Identify which cell holds the provided text, then report its [X, Y] central coordinate. 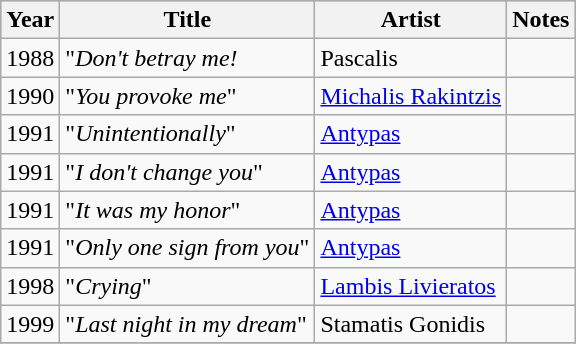
1998 [30, 286]
Notes [541, 20]
1999 [30, 324]
Pascalis [411, 58]
"You provoke me" [188, 96]
"It was my honor" [188, 210]
"I don't change you" [188, 172]
"Crying" [188, 286]
Artist [411, 20]
"Last night in my dream" [188, 324]
1988 [30, 58]
"Only one sign from you" [188, 248]
1990 [30, 96]
Stamatis Gonidis [411, 324]
Title [188, 20]
Year [30, 20]
Lambis Livieratos [411, 286]
"Don't betray me! [188, 58]
"Unintentionally" [188, 134]
Michalis Rakintzis [411, 96]
